Identify which cell holds the provided text, then report its (X, Y) central coordinate. 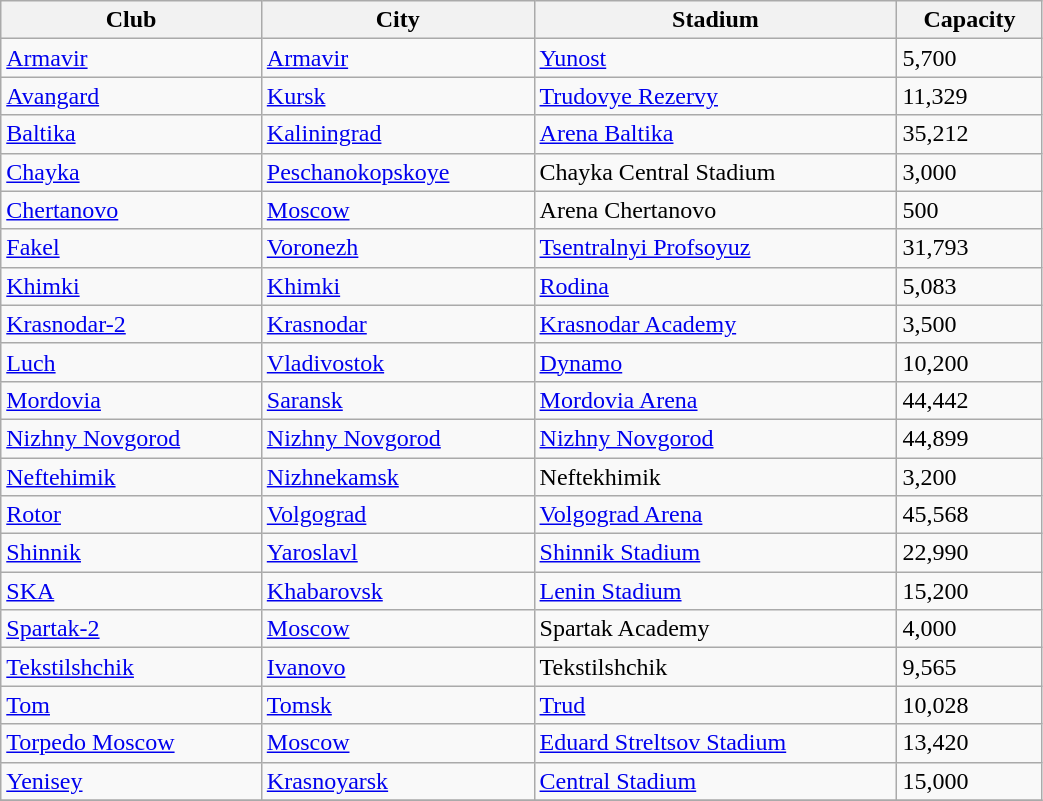
5,700 (970, 58)
Capacity (970, 20)
Mordovia Arena (716, 400)
Peschanokopskoye (398, 172)
Neftekhimik (716, 477)
Stadium (716, 20)
Shinnik Stadium (716, 553)
City (398, 20)
Khabarovsk (398, 591)
Ivanovo (398, 667)
Kaliningrad (398, 134)
44,899 (970, 438)
10,028 (970, 705)
Central Stadium (716, 781)
Luch (132, 362)
Shinnik (132, 553)
Krasnodar Academy (716, 324)
Torpedo Moscow (132, 743)
Krasnodar (398, 324)
Mordovia (132, 400)
Neftehimik (132, 477)
500 (970, 210)
Club (132, 20)
Tomsk (398, 705)
Voronezh (398, 248)
Volgograd Arena (716, 515)
SKA (132, 591)
11,329 (970, 96)
Yunost (716, 58)
Rodina (716, 286)
3,000 (970, 172)
Arena Baltika (716, 134)
13,420 (970, 743)
Chayka Central Stadium (716, 172)
Avangard (132, 96)
44,442 (970, 400)
9,565 (970, 667)
45,568 (970, 515)
4,000 (970, 629)
Nizhnekamsk (398, 477)
Yaroslavl (398, 553)
Kursk (398, 96)
Lenin Stadium (716, 591)
Fakel (132, 248)
Trudovye Rezervy (716, 96)
10,200 (970, 362)
Eduard Streltsov Stadium (716, 743)
Vladivostok (398, 362)
Spartak-2 (132, 629)
Rotor (132, 515)
Krasnodar-2 (132, 324)
5,083 (970, 286)
Volgograd (398, 515)
31,793 (970, 248)
Yenisey (132, 781)
3,500 (970, 324)
Chayka (132, 172)
Baltika (132, 134)
Spartak Academy (716, 629)
22,990 (970, 553)
Saransk (398, 400)
Chertanovo (132, 210)
Tom (132, 705)
15,000 (970, 781)
35,212 (970, 134)
Trud (716, 705)
Tsentralnyi Profsoyuz (716, 248)
Krasnoyarsk (398, 781)
Arena Chertanovo (716, 210)
3,200 (970, 477)
15,200 (970, 591)
Dynamo (716, 362)
